Capture the cell that displays the provided text and extract its [x, y] central coordinate. 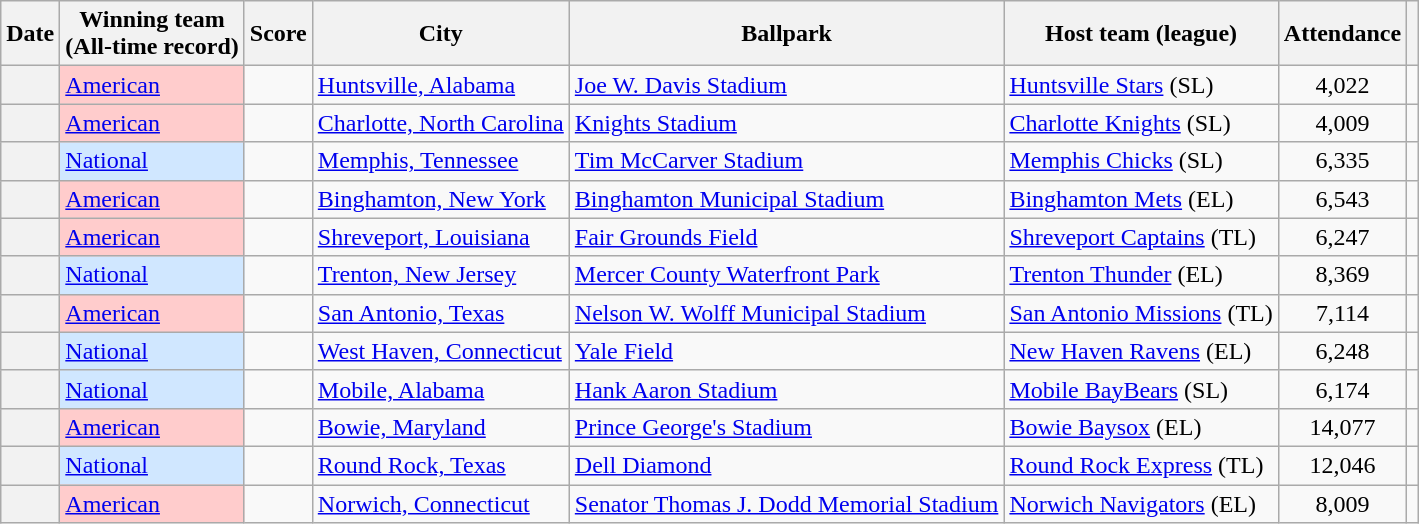
6,248 [1342, 351]
Huntsville, Alabama [440, 85]
City [440, 34]
Prince George's Stadium [786, 427]
6,335 [1342, 161]
Charlotte Knights (SL) [1141, 123]
Date [30, 34]
Binghamton Municipal Stadium [786, 199]
Round Rock, Texas [440, 465]
San Antonio, Texas [440, 313]
Host team (league) [1141, 34]
Shreveport Captains (TL) [1141, 237]
Memphis, Tennessee [440, 161]
4,022 [1342, 85]
Round Rock Express (TL) [1141, 465]
Norwich, Connecticut [440, 503]
Binghamton Mets (EL) [1141, 199]
Norwich Navigators (EL) [1141, 503]
Knights Stadium [786, 123]
Tim McCarver Stadium [786, 161]
Senator Thomas J. Dodd Memorial Stadium [786, 503]
12,046 [1342, 465]
14,077 [1342, 427]
4,009 [1342, 123]
Hank Aaron Stadium [786, 389]
Trenton, New Jersey [440, 275]
Joe W. Davis Stadium [786, 85]
Huntsville Stars (SL) [1141, 85]
Mercer County Waterfront Park [786, 275]
6,247 [1342, 237]
Dell Diamond [786, 465]
Charlotte, North Carolina [440, 123]
Bowie Baysox (EL) [1141, 427]
Mobile, Alabama [440, 389]
Binghamton, New York [440, 199]
7,114 [1342, 313]
Yale Field [786, 351]
Score [278, 34]
Nelson W. Wolff Municipal Stadium [786, 313]
Trenton Thunder (EL) [1141, 275]
6,543 [1342, 199]
8,369 [1342, 275]
Memphis Chicks (SL) [1141, 161]
6,174 [1342, 389]
Bowie, Maryland [440, 427]
Shreveport, Louisiana [440, 237]
Winning team(All-time record) [152, 34]
San Antonio Missions (TL) [1141, 313]
Fair Grounds Field [786, 237]
New Haven Ravens (EL) [1141, 351]
Attendance [1342, 34]
West Haven, Connecticut [440, 351]
8,009 [1342, 503]
Ballpark [786, 34]
Mobile BayBears (SL) [1141, 389]
